For the text-containing cell, return its midpoint in (X, Y) coordinate format. 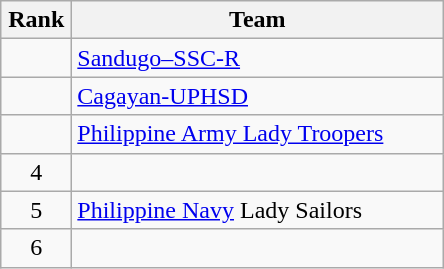
Team (258, 20)
Philippine Navy Lady Sailors (258, 210)
Cagayan-UPHSD (258, 96)
Sandugo–SSC-R (258, 58)
Rank (36, 20)
4 (36, 172)
5 (36, 210)
Philippine Army Lady Troopers (258, 134)
6 (36, 248)
